Return the [X, Y] coordinate for the center point of the cell that contains the specified text.  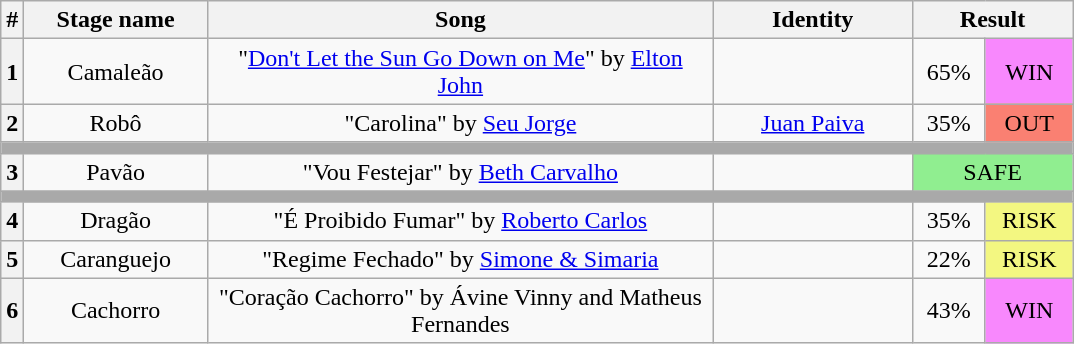
Robô [116, 123]
# [12, 20]
43% [948, 310]
"Coração Cachorro" by Ávine Vinny and Matheus Fernandes [460, 310]
"Vou Festejar" by Beth Carvalho [460, 172]
Caranguejo [116, 259]
Cachorro [116, 310]
Dragão [116, 221]
"Don't Let the Sun Go Down on Me" by Elton John [460, 72]
Result [992, 20]
Camaleão [116, 72]
Song [460, 20]
65% [948, 72]
Identity [812, 20]
5 [12, 259]
1 [12, 72]
OUT [1029, 123]
Pavão [116, 172]
Stage name [116, 20]
2 [12, 123]
Juan Paiva [812, 123]
6 [12, 310]
22% [948, 259]
"Regime Fechado" by Simone & Simaria [460, 259]
SAFE [992, 172]
4 [12, 221]
"É Proibido Fumar" by Roberto Carlos [460, 221]
3 [12, 172]
"Carolina" by Seu Jorge [460, 123]
